Output the [X, Y] coordinate of the center of the cell containing the given text.  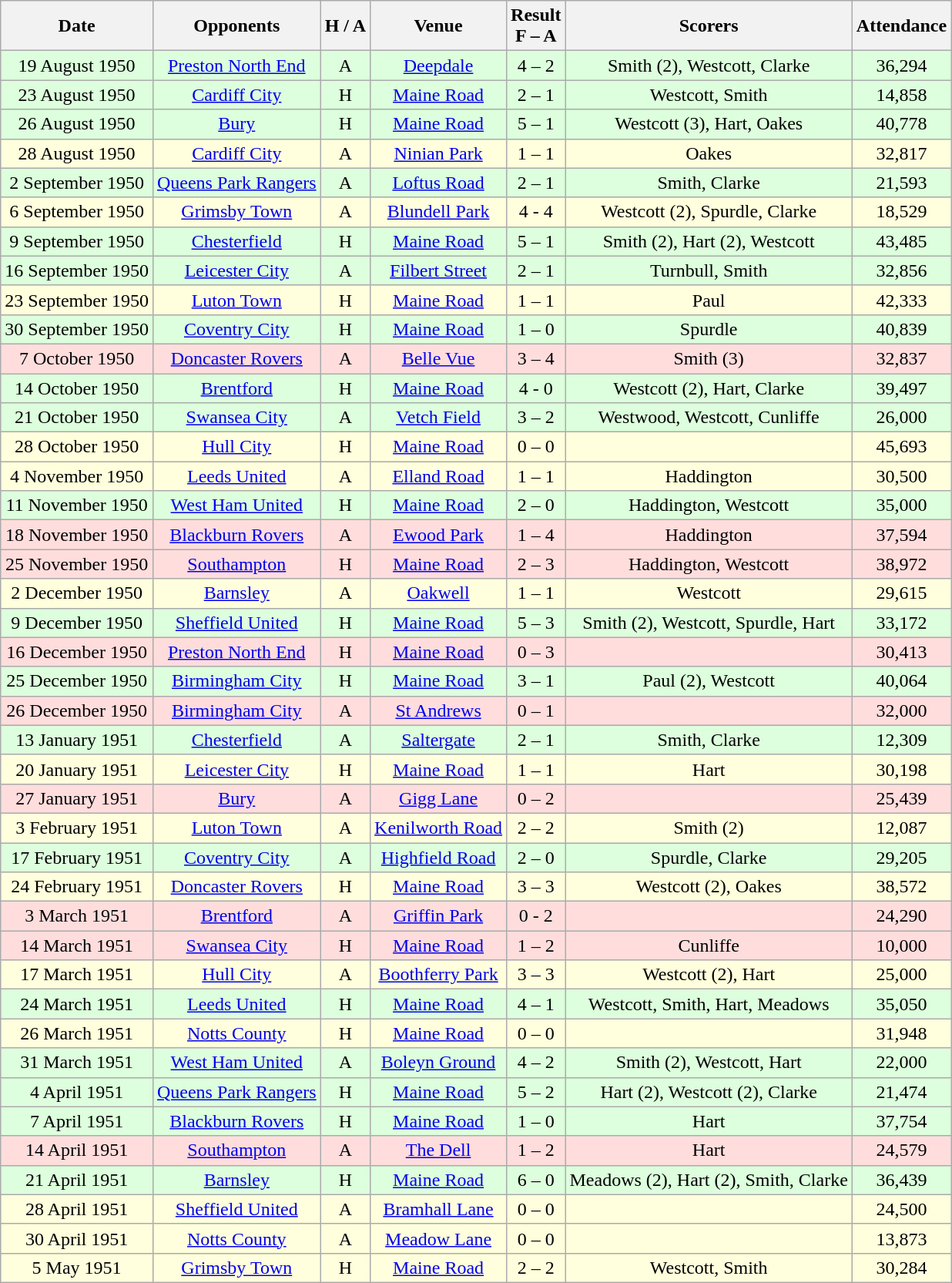
36,294 [901, 65]
Spurdle [709, 329]
0 – 1 [536, 710]
21,593 [901, 183]
18 November 1950 [77, 535]
38,972 [901, 564]
Oakes [709, 153]
0 – 3 [536, 652]
45,693 [901, 447]
14,858 [901, 95]
Smith (2), Westcott, Clarke [709, 65]
6 – 0 [536, 1180]
St Andrews [439, 710]
Belle Vue [439, 358]
19 August 1950 [77, 65]
17 February 1951 [77, 858]
Paul (2), Westcott [709, 681]
29,205 [901, 858]
5 – 3 [536, 623]
35,000 [901, 505]
Smith (2), Westcott, Hart [709, 1063]
24,500 [901, 1209]
Westcott [709, 593]
Boothferry Park [439, 975]
ResultF – A [536, 26]
12,087 [901, 828]
4 April 1951 [77, 1092]
Ewood Park [439, 535]
Loftus Road [439, 183]
7 April 1951 [77, 1121]
Meadows (2), Hart (2), Smith, Clarke [709, 1180]
Scorers [709, 26]
28 October 1950 [77, 447]
2 – 3 [536, 564]
13,873 [901, 1238]
25,439 [901, 798]
Cunliffe [709, 945]
16 September 1950 [77, 270]
Paul [709, 300]
0 - 2 [536, 916]
Venue [439, 26]
37,594 [901, 535]
3 – 4 [536, 358]
4 November 1950 [77, 476]
28 August 1950 [77, 153]
27 January 1951 [77, 798]
2 September 1950 [77, 183]
40,778 [901, 124]
13 January 1951 [77, 740]
Bramhall Lane [439, 1209]
Westcott, Smith, Hart, Meadows [709, 1004]
4 - 0 [536, 388]
30,500 [901, 476]
25 December 1950 [77, 681]
2 December 1950 [77, 593]
Gigg Lane [439, 798]
Date [77, 26]
4 – 1 [536, 1004]
24,579 [901, 1150]
Smith (2) [709, 828]
Deepdale [439, 65]
Westcott (3), Hart, Oakes [709, 124]
25 November 1950 [77, 564]
21,474 [901, 1092]
Westcott (2), Hart [709, 975]
H / A [345, 26]
5 May 1951 [77, 1268]
32,837 [901, 358]
32,817 [901, 153]
1 – 4 [536, 535]
14 April 1951 [77, 1150]
Blundell Park [439, 212]
24,290 [901, 916]
Westcott (2), Hart, Clarke [709, 388]
6 September 1950 [77, 212]
16 December 1950 [77, 652]
18,529 [901, 212]
Attendance [901, 26]
17 March 1951 [77, 975]
0 – 2 [536, 798]
24 February 1951 [77, 887]
31,948 [901, 1033]
14 March 1951 [77, 945]
Westcott (2), Oakes [709, 887]
9 December 1950 [77, 623]
14 October 1950 [77, 388]
Opponents [236, 26]
28 April 1951 [77, 1209]
43,485 [901, 241]
30,284 [901, 1268]
Westwood, Westcott, Cunliffe [709, 418]
42,333 [901, 300]
26,000 [901, 418]
Vetch Field [439, 418]
33,172 [901, 623]
21 April 1951 [77, 1180]
Griffin Park [439, 916]
Spurdle, Clarke [709, 858]
23 September 1950 [77, 300]
30 September 1950 [77, 329]
23 August 1950 [77, 95]
37,754 [901, 1121]
26 March 1951 [77, 1033]
25,000 [901, 975]
32,856 [901, 270]
12,309 [901, 740]
29,615 [901, 593]
7 October 1950 [77, 358]
24 March 1951 [77, 1004]
20 January 1951 [77, 769]
21 October 1950 [77, 418]
Smith (2), Westcott, Spurdle, Hart [709, 623]
Meadow Lane [439, 1238]
Kenilworth Road [439, 828]
3 February 1951 [77, 828]
40,839 [901, 329]
Westcott (2), Spurdle, Clarke [709, 212]
3 – 1 [536, 681]
The Dell [439, 1150]
Smith (2), Hart (2), Westcott [709, 241]
30,413 [901, 652]
35,050 [901, 1004]
5 – 2 [536, 1092]
Saltergate [439, 740]
Filbert Street [439, 270]
Elland Road [439, 476]
26 December 1950 [77, 710]
32,000 [901, 710]
Boleyn Ground [439, 1063]
Ninian Park [439, 153]
40,064 [901, 681]
3 – 2 [536, 418]
Smith (3) [709, 358]
38,572 [901, 887]
11 November 1950 [77, 505]
Turnbull, Smith [709, 270]
9 September 1950 [77, 241]
4 - 4 [536, 212]
30 April 1951 [77, 1238]
26 August 1950 [77, 124]
39,497 [901, 388]
Hart (2), Westcott (2), Clarke [709, 1092]
10,000 [901, 945]
Oakwell [439, 593]
36,439 [901, 1180]
Highfield Road [439, 858]
30,198 [901, 769]
22,000 [901, 1063]
3 March 1951 [77, 916]
31 March 1951 [77, 1063]
